Detect which cell encompasses the target text, then output its (x, y) center coordinate. 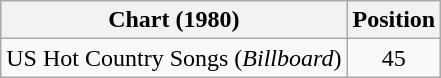
45 (394, 58)
Position (394, 20)
Chart (1980) (174, 20)
US Hot Country Songs (Billboard) (174, 58)
